Locate the cell with the specified text and output its (X, Y) center coordinate. 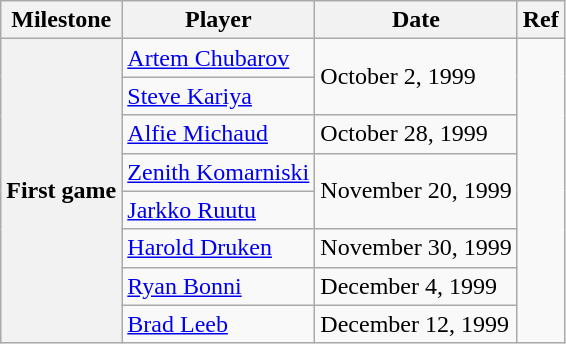
Player (218, 20)
December 4, 1999 (416, 286)
Ryan Bonni (218, 286)
November 20, 1999 (416, 191)
Alfie Michaud (218, 134)
November 30, 1999 (416, 248)
First game (62, 191)
October 28, 1999 (416, 134)
Harold Druken (218, 248)
Artem Chubarov (218, 58)
Milestone (62, 20)
Steve Kariya (218, 96)
Jarkko Ruutu (218, 210)
Zenith Komarniski (218, 172)
Ref (540, 20)
December 12, 1999 (416, 324)
Brad Leeb (218, 324)
October 2, 1999 (416, 77)
Date (416, 20)
